Return [x, y] of the center of cell containing provided text 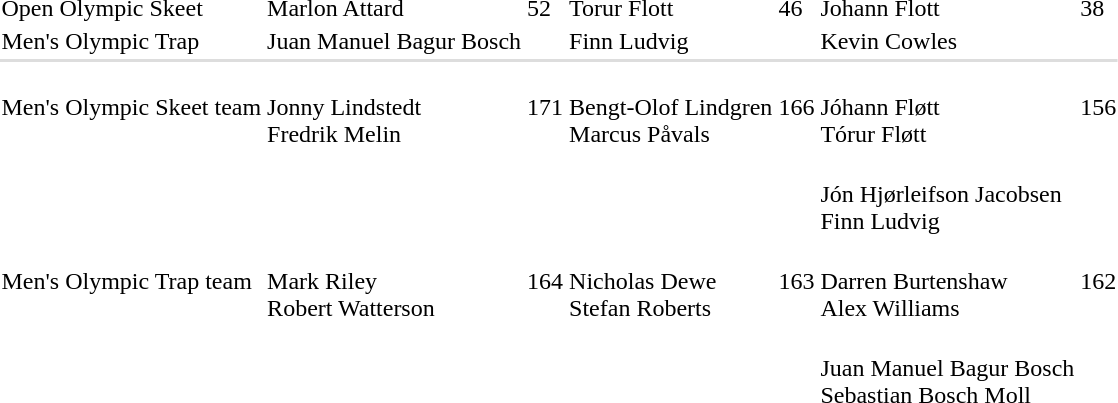
Juan Manuel Bagur Bosch [394, 41]
Bengt-Olof LindgrenMarcus Påvals [671, 107]
Kevin Cowles [948, 41]
Jonny Lindstedt Fredrik Melin [394, 107]
Men's Olympic Skeet team [132, 107]
Jóhann Fløtt Tórur Fløtt [948, 107]
Finn Ludvig [671, 41]
156 [1098, 107]
166 [796, 107]
Darren Burtenshaw Alex Williams [948, 281]
Men's Olympic Trap [132, 41]
Jón Hjørleifson Jacobsen Finn Ludvig [948, 194]
171 [546, 107]
